Determine the (x, y) coordinate at the center of the cell enclosing the given text.  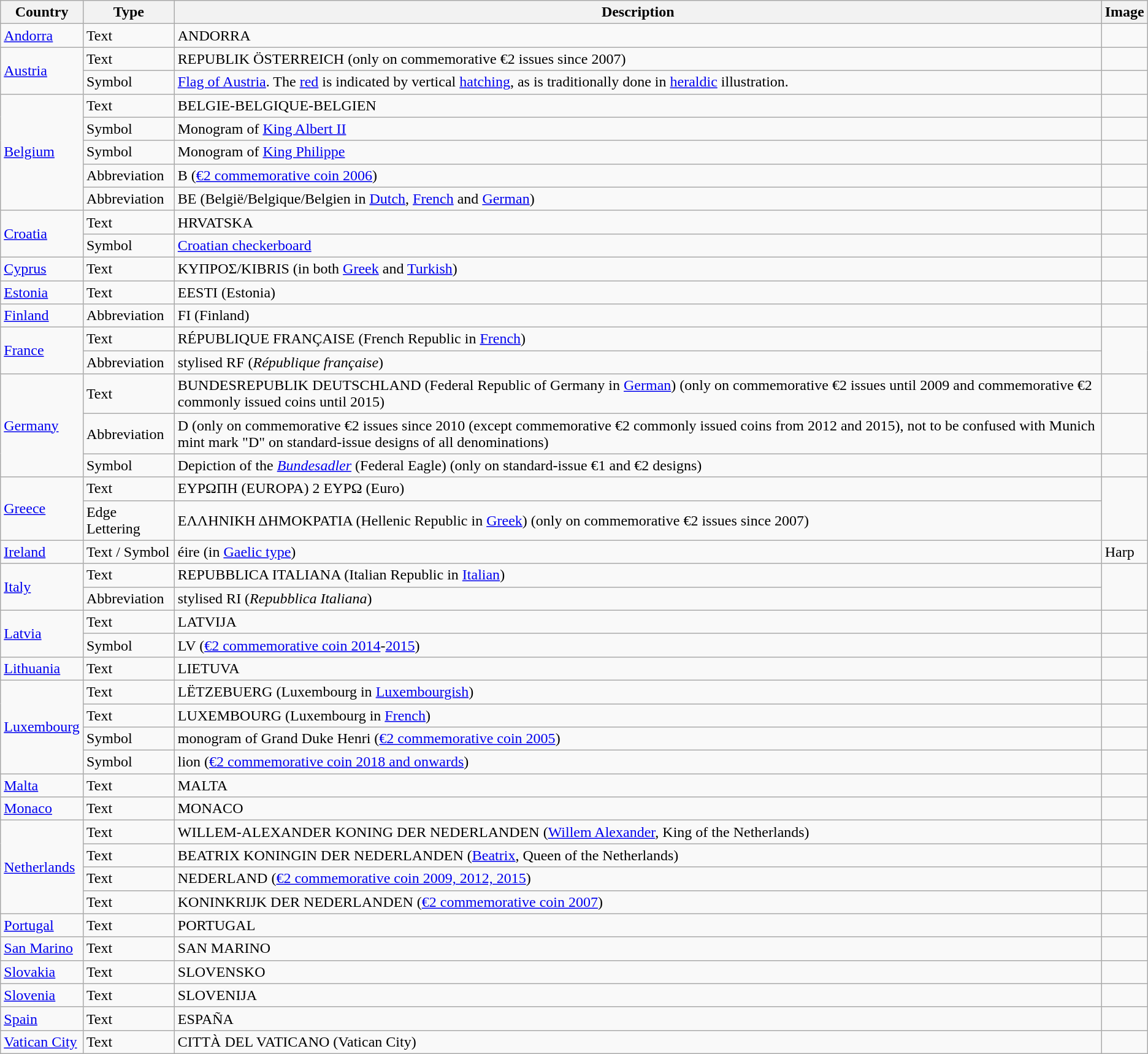
LUXEMBOURG (Luxembourg in French) (638, 716)
éire (in Gaelic type) (638, 552)
Italy (42, 587)
LIETUVA (638, 668)
Slovakia (42, 972)
Finland (42, 316)
Andorra (42, 36)
PORTUGAL (638, 925)
Ireland (42, 552)
KONINKRIJK DER NEDERLANDEN (€2 commemorative coin 2007) (638, 902)
Depiction of the Bundesadler (Federal Eagle) (only on standard-issue €1 and €2 designs) (638, 465)
Netherlands (42, 867)
Flag of Austria. The red is indicated by vertical hatching, as is traditionally done in heraldic illustration. (638, 82)
REPUBBLICA ITALIANA (Italian Republic in Italian) (638, 575)
Monogram of King Philippe (638, 152)
ΕΛΛΗΝΙΚΗ ΔΗΜΟΚΡΑΤΙΑ (Hellenic Republic in Greek) (only on commemorative €2 issues since 2007) (638, 520)
CITTÀ DEL VATICANO (Vatican City) (638, 1042)
Lithuania (42, 668)
Image (1125, 12)
Vatican City (42, 1042)
Croatian checkerboard (638, 245)
SLOVENIJA (638, 995)
SLOVENSKO (638, 972)
LËTZEBUERG (Luxembourg in Luxembourgish) (638, 692)
RÉPUBLIQUE FRANÇAISE (French Republic in French) (638, 339)
monogram of Grand Duke Henri (€2 commemorative coin 2005) (638, 739)
Spain (42, 1018)
Type (129, 12)
NEDERLAND (€2 commemorative coin 2009, 2012, 2015) (638, 879)
BEATRIX KONINGIN DER NEDERLANDEN (Beatrix, Queen of the Netherlands) (638, 855)
ANDORRA (638, 36)
BE (België/Belgique/Belgien in Dutch, French and German) (638, 199)
Harp (1125, 552)
Austria (42, 71)
ESPAÑA (638, 1018)
Portugal (42, 925)
BELGIE-BELGIQUE-BELGIEN (638, 105)
Croatia (42, 234)
stylised RF (République française) (638, 362)
Belgium (42, 152)
LATVIJA (638, 622)
Edge Lettering (129, 520)
Greece (42, 509)
San Marino (42, 949)
FI (Finland) (638, 316)
Latvia (42, 633)
MALTA (638, 785)
ΚΥΠΡΟΣ/KIBRIS (in both Greek and Turkish) (638, 269)
Monogram of King Albert II (638, 129)
REPUBLIK ÖSTERREICH (only on commemorative €2 issues since 2007) (638, 59)
lion (€2 commemorative coin 2018 and onwards) (638, 762)
EESTI (Estonia) (638, 292)
Slovenia (42, 995)
Cyprus (42, 269)
Luxembourg (42, 727)
France (42, 351)
Monaco (42, 809)
Estonia (42, 292)
Country (42, 12)
Text / Symbol (129, 552)
B (€2 commemorative coin 2006) (638, 175)
ΕΥΡΩΠΗ (EUROPA) 2 EYPΩ (Euro) (638, 489)
SAN MARINO (638, 949)
WILLEM-ALEXANDER KONING DER NEDERLANDEN (Willem Alexander, King of the Netherlands) (638, 832)
HRVATSKA (638, 222)
Germany (42, 426)
MONACO (638, 809)
Malta (42, 785)
Description (638, 12)
LV (€2 commemorative coin 2014-2015) (638, 645)
stylised RI (Repubblica Italiana) (638, 598)
